Find where the given text appears and provide that cell's center as [X, Y] coordinate. 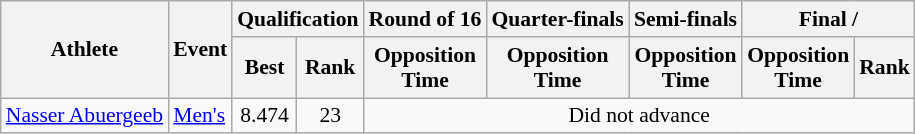
23 [330, 116]
Event [200, 50]
Athlete [84, 50]
Semi-finals [686, 19]
Nasser Abuergeeb [84, 116]
Qualification [298, 19]
Final / [828, 19]
Men's [200, 116]
Round of 16 [426, 19]
Did not advance [640, 116]
Quarter-finals [557, 19]
8.474 [264, 116]
Best [264, 68]
